Identify which cell holds the provided text, then report its [X, Y] central coordinate. 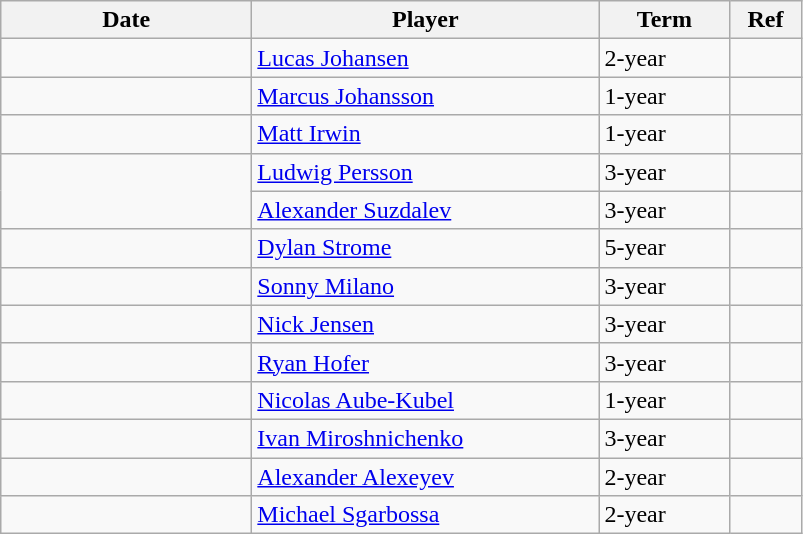
Lucas Johansen [426, 58]
Michael Sgarbossa [426, 515]
Date [126, 20]
Ref [766, 20]
Ryan Hofer [426, 362]
Nick Jensen [426, 324]
Marcus Johansson [426, 96]
Term [664, 20]
Dylan Strome [426, 248]
Alexander Alexeyev [426, 477]
Ludwig Persson [426, 172]
5-year [664, 248]
Nicolas Aube-Kubel [426, 400]
Player [426, 20]
Ivan Miroshnichenko [426, 438]
Alexander Suzdalev [426, 210]
Matt Irwin [426, 134]
Sonny Milano [426, 286]
